Determine the (X, Y) coordinate at the center of the cell enclosing the given text.  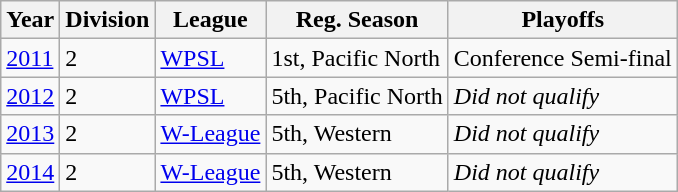
Year (30, 20)
Reg. Season (357, 20)
5th, Pacific North (357, 96)
2012 (30, 96)
Conference Semi-final (562, 58)
1st, Pacific North (357, 58)
2014 (30, 172)
2011 (30, 58)
Playoffs (562, 20)
Division (108, 20)
League (210, 20)
2013 (30, 134)
